Capture the cell that displays the provided text and extract its [X, Y] central coordinate. 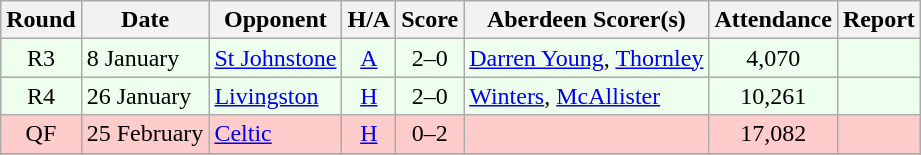
Winters, McAllister [586, 96]
St Johnstone [276, 58]
Livingston [276, 96]
8 January [145, 58]
Celtic [276, 134]
Attendance [773, 20]
QF [41, 134]
Round [41, 20]
4,070 [773, 58]
H/A [369, 20]
Score [430, 20]
17,082 [773, 134]
Opponent [276, 20]
R3 [41, 58]
10,261 [773, 96]
0–2 [430, 134]
Aberdeen Scorer(s) [586, 20]
26 January [145, 96]
Date [145, 20]
Darren Young, Thornley [586, 58]
A [369, 58]
Report [878, 20]
R4 [41, 96]
25 February [145, 134]
